Return the [x, y] coordinate for the center point of the cell that contains the specified text.  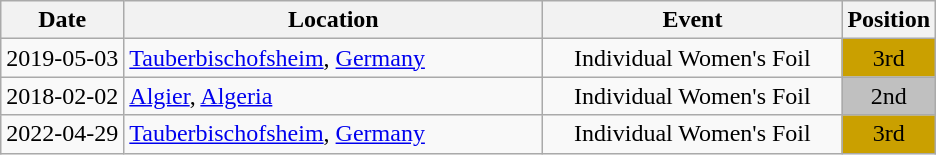
2022-04-29 [62, 134]
2019-05-03 [62, 58]
2nd [889, 96]
Event [692, 20]
2018-02-02 [62, 96]
Algier, Algeria [334, 96]
Position [889, 20]
Location [334, 20]
Date [62, 20]
